Return the (x, y) coordinate for the center point of the cell that contains the specified text.  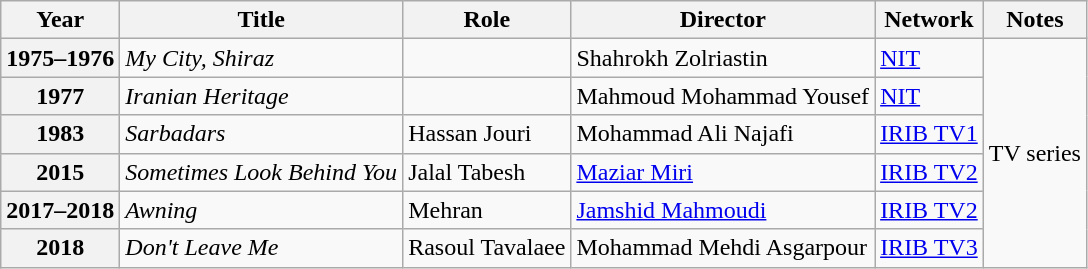
Role (487, 20)
Maziar Miri (723, 172)
Year (60, 20)
TV series (1034, 153)
Mohammad Mehdi Asgarpour (723, 248)
Sometimes Look Behind You (262, 172)
Awning (262, 210)
Mahmoud Mohammad Yousef (723, 96)
2018 (60, 248)
Sarbadars (262, 134)
Mohammad Ali Najafi (723, 134)
Shahrokh Zolriastin (723, 58)
Director (723, 20)
IRIB TV3 (930, 248)
Network (930, 20)
My City, Shiraz (262, 58)
Title (262, 20)
1983 (60, 134)
2017–2018 (60, 210)
Hassan Jouri (487, 134)
2015 (60, 172)
Iranian Heritage (262, 96)
IRIB TV1 (930, 134)
1975–1976 (60, 58)
Notes (1034, 20)
Mehran (487, 210)
1977 (60, 96)
Don't Leave Me (262, 248)
Rasoul Tavalaee (487, 248)
Jamshid Mahmoudi (723, 210)
Jalal Tabesh (487, 172)
